Scan for the cell matching the given text and deliver its (x, y) coordinate at center. 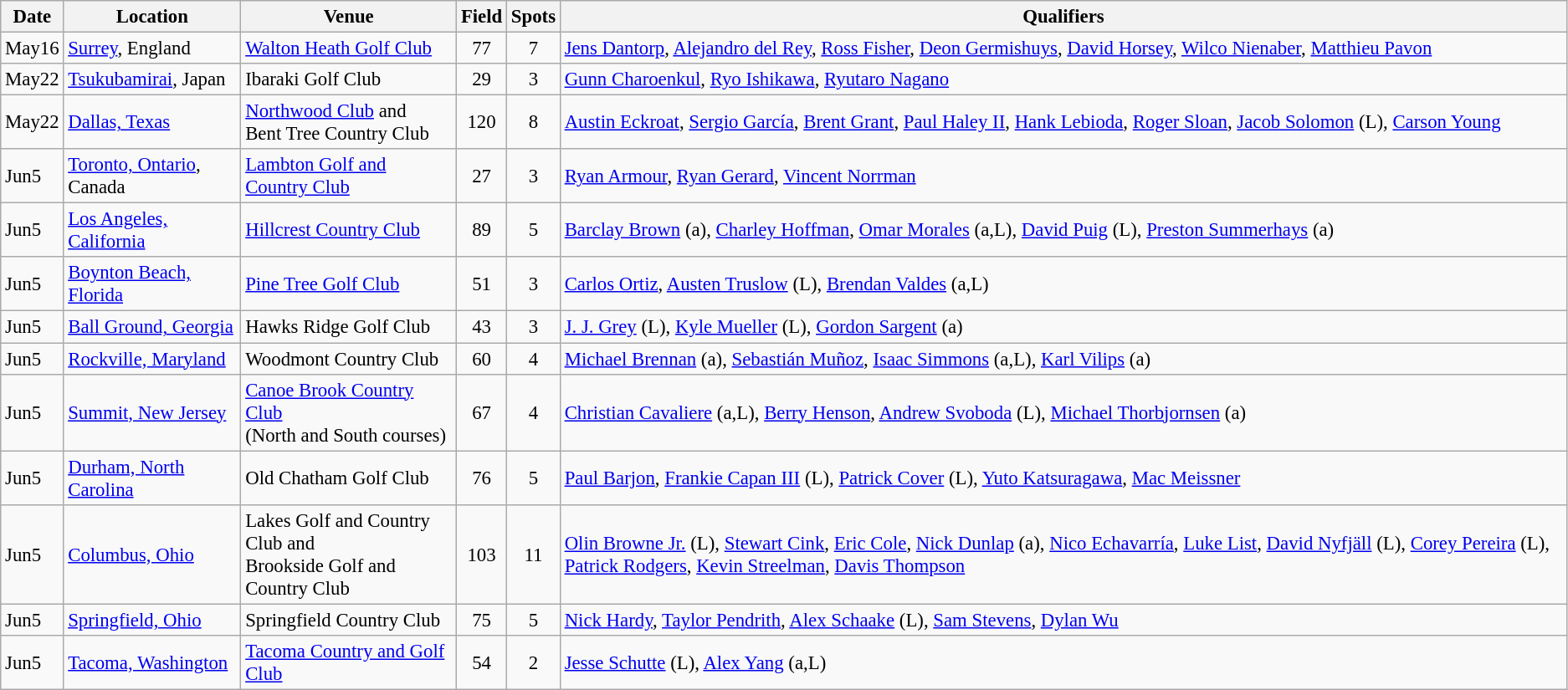
75 (482, 620)
Ball Ground, Georgia (152, 327)
77 (482, 49)
76 (482, 478)
Hillcrest Country Club (349, 231)
Tacoma Country and Golf Club (349, 662)
89 (482, 231)
Venue (349, 17)
Michael Brennan (a), Sebastián Muñoz, Isaac Simmons (a,L), Karl Vilips (a) (1063, 359)
Jens Dantorp, Alejandro del Rey, Ross Fisher, Deon Germishuys, David Horsey, Wilco Nienaber, Matthieu Pavon (1063, 49)
Jesse Schutte (L), Alex Yang (a,L) (1063, 662)
2 (534, 662)
Tsukubamirai, Japan (152, 79)
Nick Hardy, Taylor Pendrith, Alex Schaake (L), Sam Stevens, Dylan Wu (1063, 620)
May16 (32, 49)
Austin Eckroat, Sergio García, Brent Grant, Paul Haley II, Hank Lebioda, Roger Sloan, Jacob Solomon (L), Carson Young (1063, 122)
Pine Tree Golf Club (349, 284)
Springfield, Ohio (152, 620)
Barclay Brown (a), Charley Hoffman, Omar Morales (a,L), David Puig (L), Preston Summerhays (a) (1063, 231)
Canoe Brook Country Club(North and South courses) (349, 412)
Gunn Charoenkul, Ryo Ishikawa, Ryutaro Nagano (1063, 79)
Hawks Ridge Golf Club (349, 327)
Rockville, Maryland (152, 359)
120 (482, 122)
Spots (534, 17)
8 (534, 122)
Date (32, 17)
Columbus, Ohio (152, 554)
Boynton Beach, Florida (152, 284)
51 (482, 284)
103 (482, 554)
Dallas, Texas (152, 122)
Durham, North Carolina (152, 478)
Qualifiers (1063, 17)
Los Angeles, California (152, 231)
Springfield Country Club (349, 620)
Christian Cavaliere (a,L), Berry Henson, Andrew Svoboda (L), Michael Thorbjornsen (a) (1063, 412)
Old Chatham Golf Club (349, 478)
43 (482, 327)
27 (482, 176)
29 (482, 79)
60 (482, 359)
Location (152, 17)
Ryan Armour, Ryan Gerard, Vincent Norrman (1063, 176)
Paul Barjon, Frankie Capan III (L), Patrick Cover (L), Yuto Katsuragawa, Mac Meissner (1063, 478)
Northwood Club andBent Tree Country Club (349, 122)
Toronto, Ontario, Canada (152, 176)
7 (534, 49)
Field (482, 17)
Tacoma, Washington (152, 662)
67 (482, 412)
54 (482, 662)
Lambton Golf and Country Club (349, 176)
Ibaraki Golf Club (349, 79)
Surrey, England (152, 49)
Summit, New Jersey (152, 412)
Carlos Ortiz, Austen Truslow (L), Brendan Valdes (a,L) (1063, 284)
J. J. Grey (L), Kyle Mueller (L), Gordon Sargent (a) (1063, 327)
Woodmont Country Club (349, 359)
Lakes Golf and Country Club andBrookside Golf and Country Club (349, 554)
11 (534, 554)
Walton Heath Golf Club (349, 49)
